Search for the cell housing the specified text and yield its (X, Y) center coordinate. 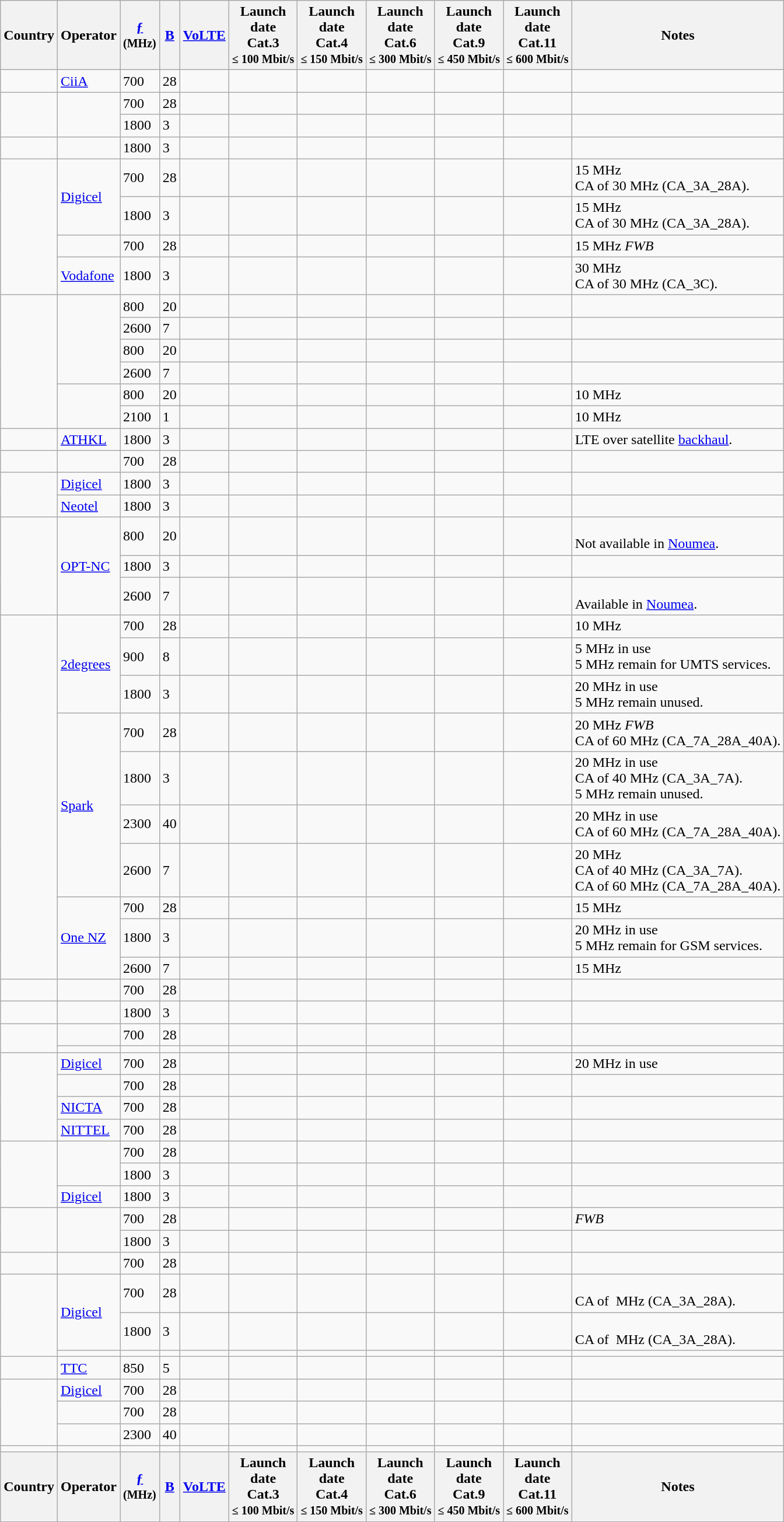
LTE over satellite backhaul. (678, 439)
ATHKL (89, 439)
8 (169, 656)
900 (140, 656)
20 MHz in use 5 MHz remain for GSM services. (678, 938)
20 MHz CA of 40 MHz (CA_3A_7A).CA of 60 MHz (CA_7A_28A_40A). (678, 870)
CiiA (89, 81)
Not available in Noumea. (678, 536)
15 MHz FWB (678, 246)
30 MHz CA of 30 MHz (CA_3C). (678, 275)
20 MHz in use CA of 40 MHz (CA_3A_7A).5 MHz remain unused. (678, 778)
2100 (140, 417)
OPT-NC (89, 566)
NITTEL (89, 1130)
5 MHz in use 5 MHz remain for UMTS services. (678, 656)
TTC (89, 1368)
20 MHz in use (678, 1063)
20 MHz FWBCA of 60 MHz (CA_7A_28A_40A). (678, 732)
NICTA (89, 1108)
850 (140, 1368)
1 (169, 417)
20 MHz in use 5 MHz remain unused. (678, 694)
One NZ (89, 938)
2degrees (89, 664)
5 (169, 1368)
Available in Noumea. (678, 596)
Spark (89, 805)
FWB (678, 1219)
Neotel (89, 506)
20 MHz in use CA of 60 MHz (CA_7A_28A_40A). (678, 824)
Vodafone (89, 275)
